Identify which cell holds the provided text, then report its (x, y) central coordinate. 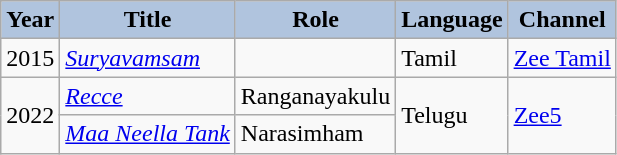
Channel (562, 20)
Telugu (452, 115)
Title (148, 20)
Ranganayakulu (315, 96)
Role (315, 20)
Maa Neella Tank (148, 134)
Recce (148, 96)
2015 (30, 58)
2022 (30, 115)
Tamil (452, 58)
Language (452, 20)
Narasimham (315, 134)
Zee5 (562, 115)
Year (30, 20)
Zee Tamil (562, 58)
Suryavamsam (148, 58)
